Identify which cell holds the provided text, then report its (X, Y) central coordinate. 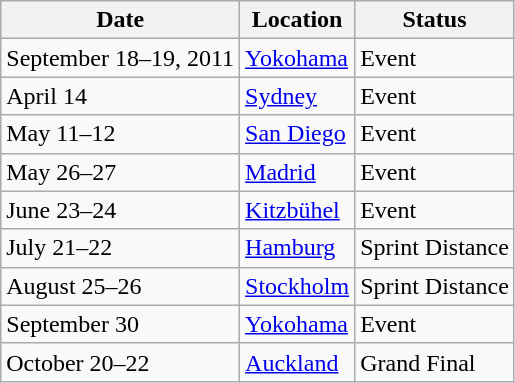
Date (120, 20)
Kitzbühel (298, 210)
Stockholm (298, 286)
Grand Final (435, 362)
August 25–26 (120, 286)
September 18–19, 2011 (120, 58)
July 21–22 (120, 248)
Status (435, 20)
Hamburg (298, 248)
Sydney (298, 96)
Auckland (298, 362)
June 23–24 (120, 210)
San Diego (298, 134)
May 11–12 (120, 134)
October 20–22 (120, 362)
April 14 (120, 96)
September 30 (120, 324)
Location (298, 20)
May 26–27 (120, 172)
Madrid (298, 172)
